Detect which cell encompasses the target text, then output its [x, y] center coordinate. 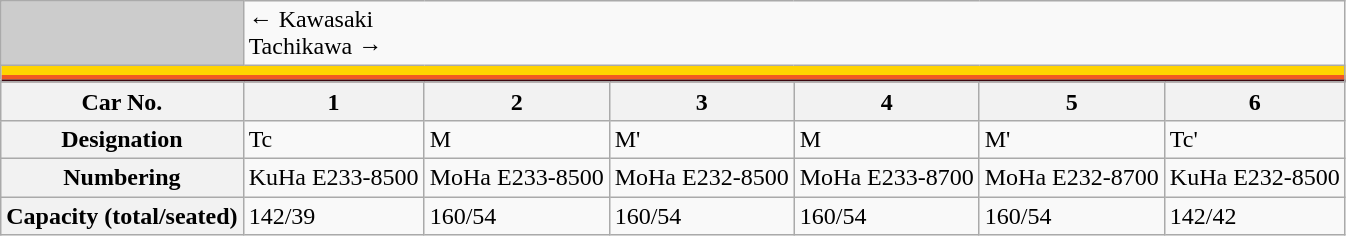
← KawasakiTachikawa → [794, 34]
Car No. [122, 101]
3 [702, 101]
1 [334, 101]
4 [886, 101]
2 [516, 101]
142/39 [334, 215]
KuHa E232-8500 [1254, 177]
MoHa E232-8500 [702, 177]
KuHa E233-8500 [334, 177]
Designation [122, 139]
142/42 [1254, 215]
5 [1072, 101]
MoHa E233-8500 [516, 177]
Tc' [1254, 139]
6 [1254, 101]
MoHa E233-8700 [886, 177]
Capacity (total/seated) [122, 215]
Numbering [122, 177]
Tc [334, 139]
MoHa E232-8700 [1072, 177]
